Provide the (x, y) coordinate of the cell's center where the given text is located.  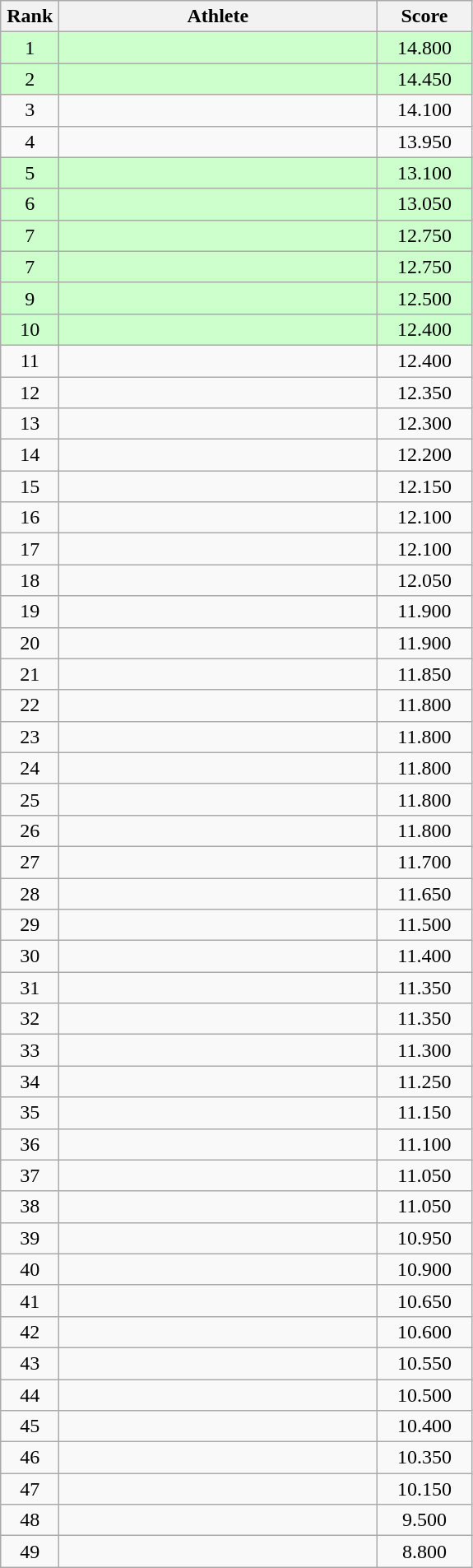
29 (30, 925)
25 (30, 799)
24 (30, 768)
11.650 (424, 893)
41 (30, 1300)
10.950 (424, 1238)
28 (30, 893)
11 (30, 361)
31 (30, 988)
16 (30, 518)
12.200 (424, 455)
39 (30, 1238)
14.100 (424, 110)
8.800 (424, 1552)
15 (30, 486)
30 (30, 956)
11.250 (424, 1082)
11.100 (424, 1144)
48 (30, 1520)
3 (30, 110)
11.400 (424, 956)
10.600 (424, 1332)
12.050 (424, 580)
10.500 (424, 1395)
10.550 (424, 1363)
12.350 (424, 393)
23 (30, 737)
27 (30, 862)
14.450 (424, 79)
Athlete (218, 16)
9.500 (424, 1520)
4 (30, 142)
20 (30, 643)
Rank (30, 16)
35 (30, 1113)
40 (30, 1269)
11.300 (424, 1050)
13.950 (424, 142)
26 (30, 831)
17 (30, 549)
10.400 (424, 1426)
10.150 (424, 1489)
11.850 (424, 674)
42 (30, 1332)
10.350 (424, 1458)
12.150 (424, 486)
12.300 (424, 424)
38 (30, 1207)
18 (30, 580)
11.700 (424, 862)
14 (30, 455)
6 (30, 204)
9 (30, 298)
13.100 (424, 173)
22 (30, 705)
Score (424, 16)
11.500 (424, 925)
46 (30, 1458)
11.150 (424, 1113)
19 (30, 612)
5 (30, 173)
10 (30, 329)
13.050 (424, 204)
44 (30, 1395)
49 (30, 1552)
10.650 (424, 1300)
43 (30, 1363)
21 (30, 674)
36 (30, 1144)
12.500 (424, 298)
47 (30, 1489)
1 (30, 48)
12 (30, 393)
10.900 (424, 1269)
14.800 (424, 48)
32 (30, 1019)
33 (30, 1050)
37 (30, 1175)
2 (30, 79)
34 (30, 1082)
45 (30, 1426)
13 (30, 424)
